Return [X, Y] of the center of cell containing provided text 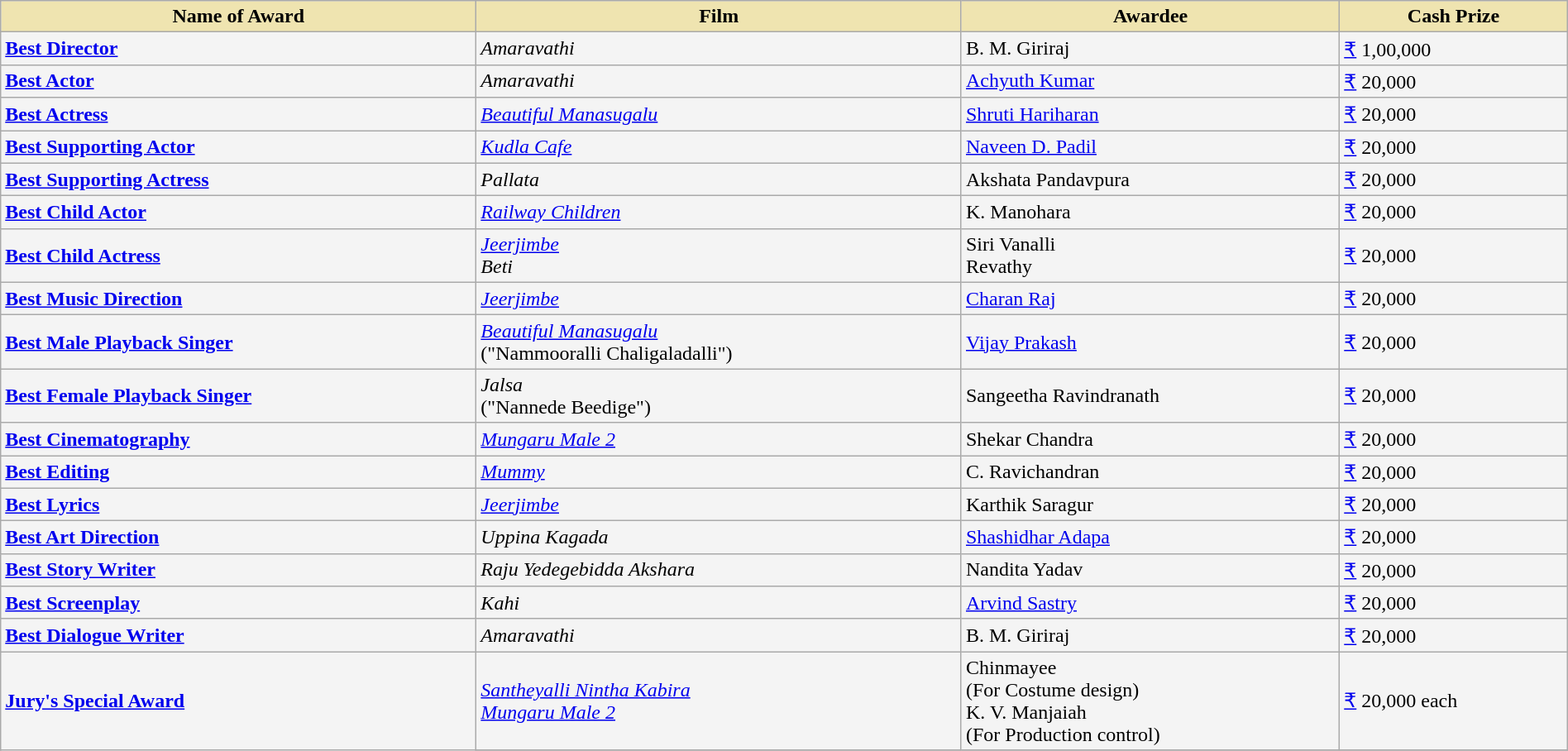
Jury's Special Award [238, 701]
Best Music Direction [238, 299]
Best Director [238, 49]
Best Dialogue Writer [238, 635]
Kahi [719, 603]
Mummy [719, 471]
Jalsa("Nannede Beedige") [719, 395]
Awardee [1150, 17]
Achyuth Kumar [1150, 81]
Beautiful Manasugalu [719, 114]
Railway Children [719, 213]
₹ 1,00,000 [1454, 49]
Akshata Pandavpura [1150, 179]
JeerjimbeBeti [719, 255]
Uppina Kagada [719, 538]
Best Child Actress [238, 255]
Best Editing [238, 471]
Mungaru Male 2 [719, 439]
₹ 20,000 each [1454, 701]
Best Male Playback Singer [238, 342]
Best Lyrics [238, 505]
Cash Prize [1454, 17]
Charan Raj [1150, 299]
Best Supporting Actress [238, 179]
Best Actor [238, 81]
Best Art Direction [238, 538]
Best Story Writer [238, 570]
Shruti Hariharan [1150, 114]
Raju Yedegebidda Akshara [719, 570]
Shekar Chandra [1150, 439]
Beautiful Manasugalu("Nammooralli Chaligaladalli") [719, 342]
Siri Vanalli Revathy [1150, 255]
Arvind Sastry [1150, 603]
Best Cinematography [238, 439]
Name of Award [238, 17]
Vijay Prakash [1150, 342]
Karthik Saragur [1150, 505]
Best Child Actor [238, 213]
Best Actress [238, 114]
Nandita Yadav [1150, 570]
Film [719, 17]
K. Manohara [1150, 213]
Kudla Cafe [719, 147]
Best Female Playback Singer [238, 395]
C. Ravichandran [1150, 471]
Best Screenplay [238, 603]
Santheyalli Nintha Kabira Mungaru Male 2 [719, 701]
Sangeetha Ravindranath [1150, 395]
Best Supporting Actor [238, 147]
Pallata [719, 179]
Chinmayee(For Costume design) K. V. Manjaiah(For Production control) [1150, 701]
Naveen D. Padil [1150, 147]
Shashidhar Adapa [1150, 538]
